Detect which cell encompasses the target text, then output its [x, y] center coordinate. 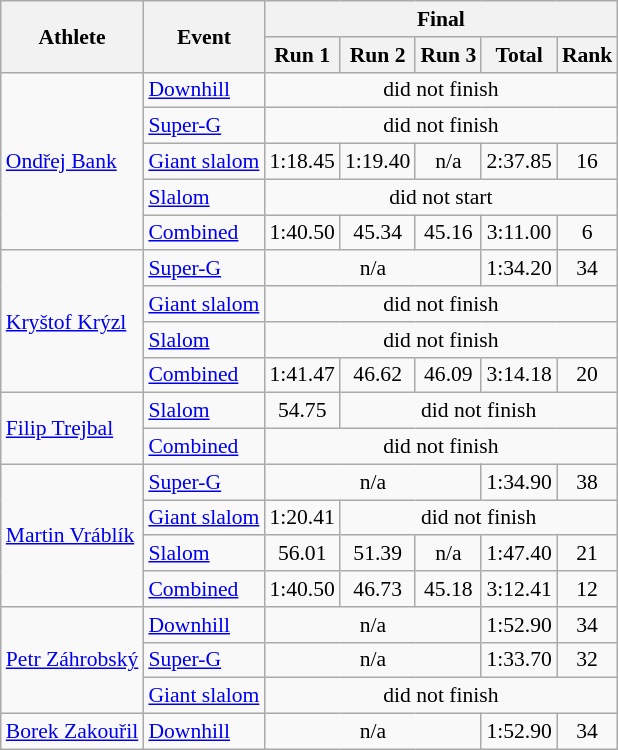
Martin Vráblík [72, 535]
45.16 [448, 233]
Total [518, 55]
45.18 [448, 589]
Athlete [72, 36]
1:33.70 [518, 660]
Event [204, 36]
1:41.47 [302, 375]
20 [588, 375]
Petr Záhrobský [72, 660]
21 [588, 554]
did not start [440, 197]
1:47.40 [518, 554]
32 [588, 660]
3:12.41 [518, 589]
46.09 [448, 375]
46.62 [378, 375]
2:37.85 [518, 162]
1:19.40 [378, 162]
46.73 [378, 589]
Kryštof Krýzl [72, 322]
16 [588, 162]
51.39 [378, 554]
45.34 [378, 233]
Rank [588, 55]
6 [588, 233]
Final [440, 19]
Run 2 [378, 55]
Run 3 [448, 55]
3:11.00 [518, 233]
3:14.18 [518, 375]
Borek Zakouřil [72, 732]
Ondřej Bank [72, 161]
Run 1 [302, 55]
54.75 [302, 411]
1:34.20 [518, 269]
38 [588, 482]
1:34.90 [518, 482]
1:18.45 [302, 162]
Filip Trejbal [72, 428]
56.01 [302, 554]
12 [588, 589]
1:20.41 [302, 518]
